Provide the (x, y) coordinate of the cell's center where the given text is located.  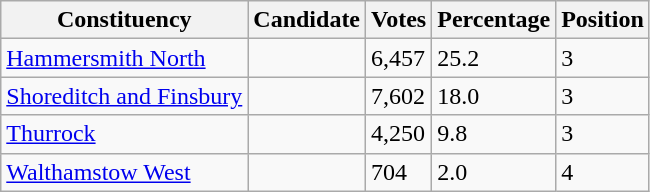
6,457 (399, 58)
4,250 (399, 134)
Hammersmith North (124, 58)
25.2 (494, 58)
Candidate (307, 20)
Shoreditch and Finsbury (124, 96)
Votes (399, 20)
2.0 (494, 172)
704 (399, 172)
4 (603, 172)
Thurrock (124, 134)
Constituency (124, 20)
Walthamstow West (124, 172)
Position (603, 20)
7,602 (399, 96)
Percentage (494, 20)
18.0 (494, 96)
9.8 (494, 134)
